Detect which cell encompasses the target text, then output its [x, y] center coordinate. 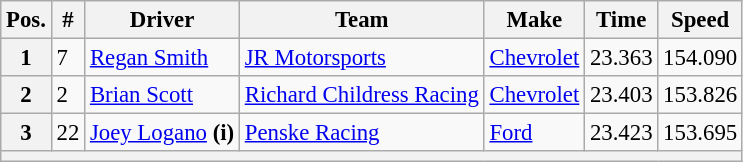
154.090 [700, 58]
22 [68, 133]
3 [26, 133]
Team [362, 20]
Speed [700, 20]
# [68, 20]
Regan Smith [162, 58]
Driver [162, 20]
JR Motorsports [362, 58]
Brian Scott [162, 95]
Richard Childress Racing [362, 95]
153.695 [700, 133]
Ford [534, 133]
23.363 [622, 58]
23.403 [622, 95]
Make [534, 20]
Time [622, 20]
Joey Logano (i) [162, 133]
1 [26, 58]
7 [68, 58]
Penske Racing [362, 133]
153.826 [700, 95]
Pos. [26, 20]
23.423 [622, 133]
